Locate the cell with the specified text and output its (X, Y) center coordinate. 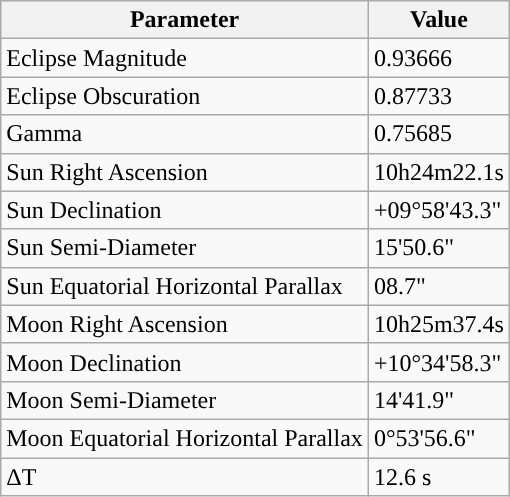
10h24m22.1s (438, 172)
0.75685 (438, 134)
Sun Right Ascension (185, 172)
14'41.9" (438, 400)
+09°58'43.3" (438, 210)
Sun Semi-Diameter (185, 248)
08.7" (438, 286)
Gamma (185, 134)
Eclipse Obscuration (185, 96)
Sun Equatorial Horizontal Parallax (185, 286)
Moon Declination (185, 362)
Moon Semi-Diameter (185, 400)
0.87733 (438, 96)
+10°34'58.3" (438, 362)
10h25m37.4s (438, 324)
15'50.6" (438, 248)
Eclipse Magnitude (185, 58)
12.6 s (438, 477)
Moon Equatorial Horizontal Parallax (185, 438)
0°53'56.6" (438, 438)
Value (438, 20)
Moon Right Ascension (185, 324)
ΔT (185, 477)
Sun Declination (185, 210)
Parameter (185, 20)
0.93666 (438, 58)
